From the cell containing the given text, extract its center point as [X, Y] coordinate. 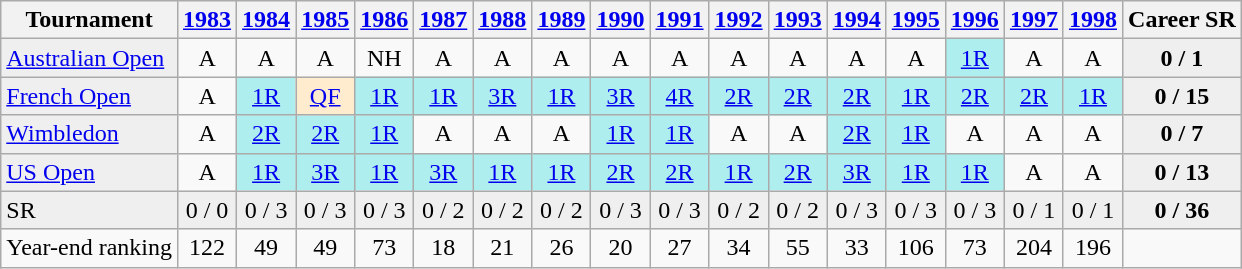
1993 [798, 20]
SR [90, 210]
34 [738, 248]
55 [798, 248]
1984 [266, 20]
1994 [856, 20]
Tournament [90, 20]
QF [326, 96]
Year-end ranking [90, 248]
1990 [620, 20]
0 / 15 [1182, 96]
18 [444, 248]
French Open [90, 96]
Australian Open [90, 58]
NH [384, 58]
1987 [444, 20]
106 [916, 248]
0 / 7 [1182, 134]
1989 [562, 20]
Wimbledon [90, 134]
1992 [738, 20]
196 [1092, 248]
0 / 0 [208, 210]
1996 [974, 20]
122 [208, 248]
1995 [916, 20]
20 [620, 248]
204 [1034, 248]
27 [680, 248]
33 [856, 248]
1997 [1034, 20]
US Open [90, 172]
26 [562, 248]
1998 [1092, 20]
Career SR [1182, 20]
0 / 36 [1182, 210]
21 [502, 248]
1991 [680, 20]
1985 [326, 20]
4R [680, 96]
1983 [208, 20]
1986 [384, 20]
1988 [502, 20]
0 / 13 [1182, 172]
